Locate the cell with the specified text and output its (X, Y) center coordinate. 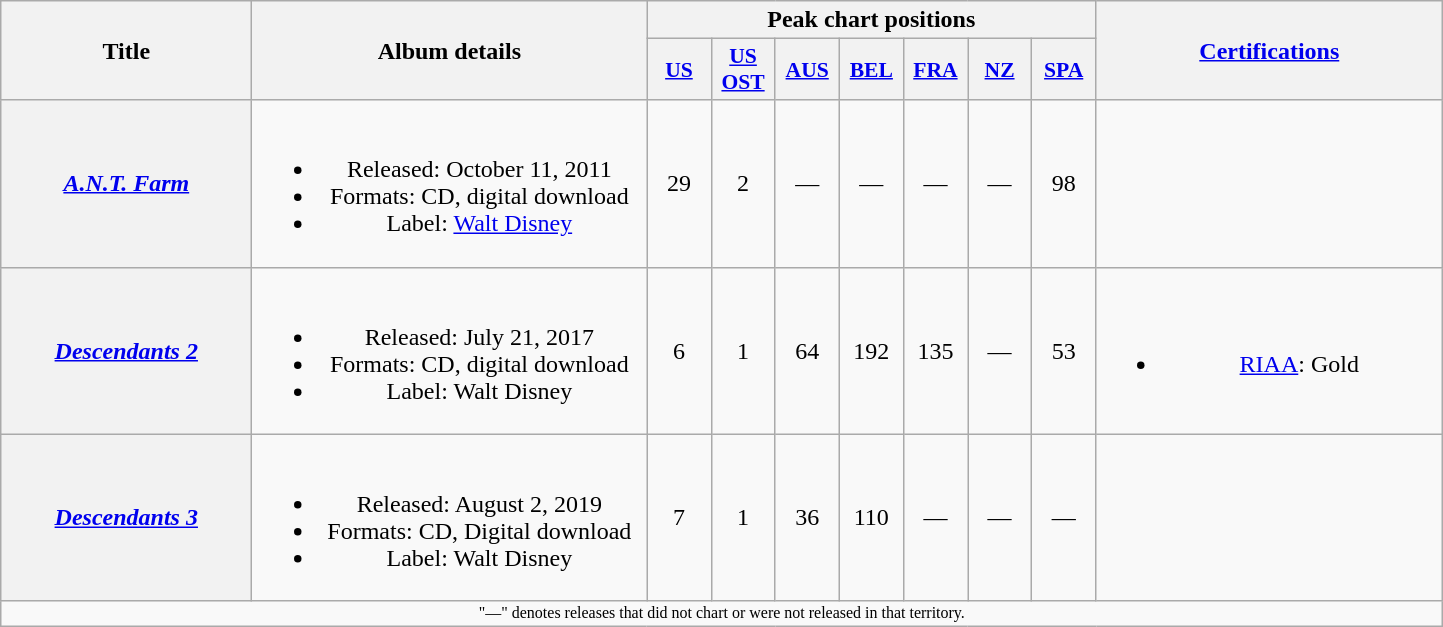
Descendants 2 (126, 350)
53 (1064, 350)
Descendants 3 (126, 518)
"—" denotes releases that did not chart or were not released in that territory. (722, 613)
Peak chart positions (872, 20)
Title (126, 50)
Released: October 11, 2011Formats: CD, digital downloadLabel: Walt Disney (450, 184)
SPA (1064, 70)
110 (871, 518)
RIAA: Gold (1270, 350)
US (679, 70)
Album details (450, 50)
135 (935, 350)
A.N.T. Farm (126, 184)
64 (807, 350)
FRA (935, 70)
7 (679, 518)
USOST (743, 70)
BEL (871, 70)
NZ (1000, 70)
AUS (807, 70)
36 (807, 518)
192 (871, 350)
Released: August 2, 2019Formats: CD, Digital downloadLabel: Walt Disney (450, 518)
98 (1064, 184)
Released: July 21, 2017Formats: CD, digital downloadLabel: Walt Disney (450, 350)
2 (743, 184)
Certifications (1270, 50)
6 (679, 350)
29 (679, 184)
